Detect which cell encompasses the target text, then output its [X, Y] center coordinate. 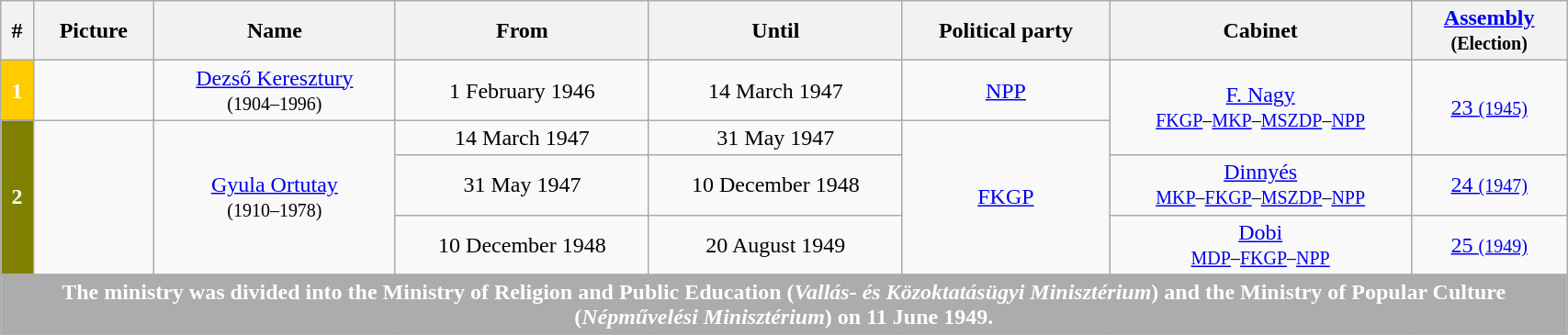
Until [775, 31]
Picture [94, 31]
24 (1947) [1490, 185]
20 August 1949 [775, 244]
From [522, 31]
25 (1949) [1490, 244]
Assembly(Election) [1490, 31]
23 (1945) [1490, 108]
DobiMDP–FKGP–NPP [1260, 244]
1 February 1946 [522, 90]
1 [17, 90]
F. NagyFKGP–MKP–MSZDP–NPP [1260, 108]
NPP [1005, 90]
2 [17, 197]
FKGP [1005, 197]
Political party [1005, 31]
Gyula Ortutay(1910–1978) [274, 197]
DinnyésMKP–FKGP–MSZDP–NPP [1260, 185]
Name [274, 31]
Cabinet [1260, 31]
# [17, 31]
Dezső Keresztury(1904–1996) [274, 90]
